Pinpoint the cell where the given text exists, returning its (X, Y) midpoint coordinate. 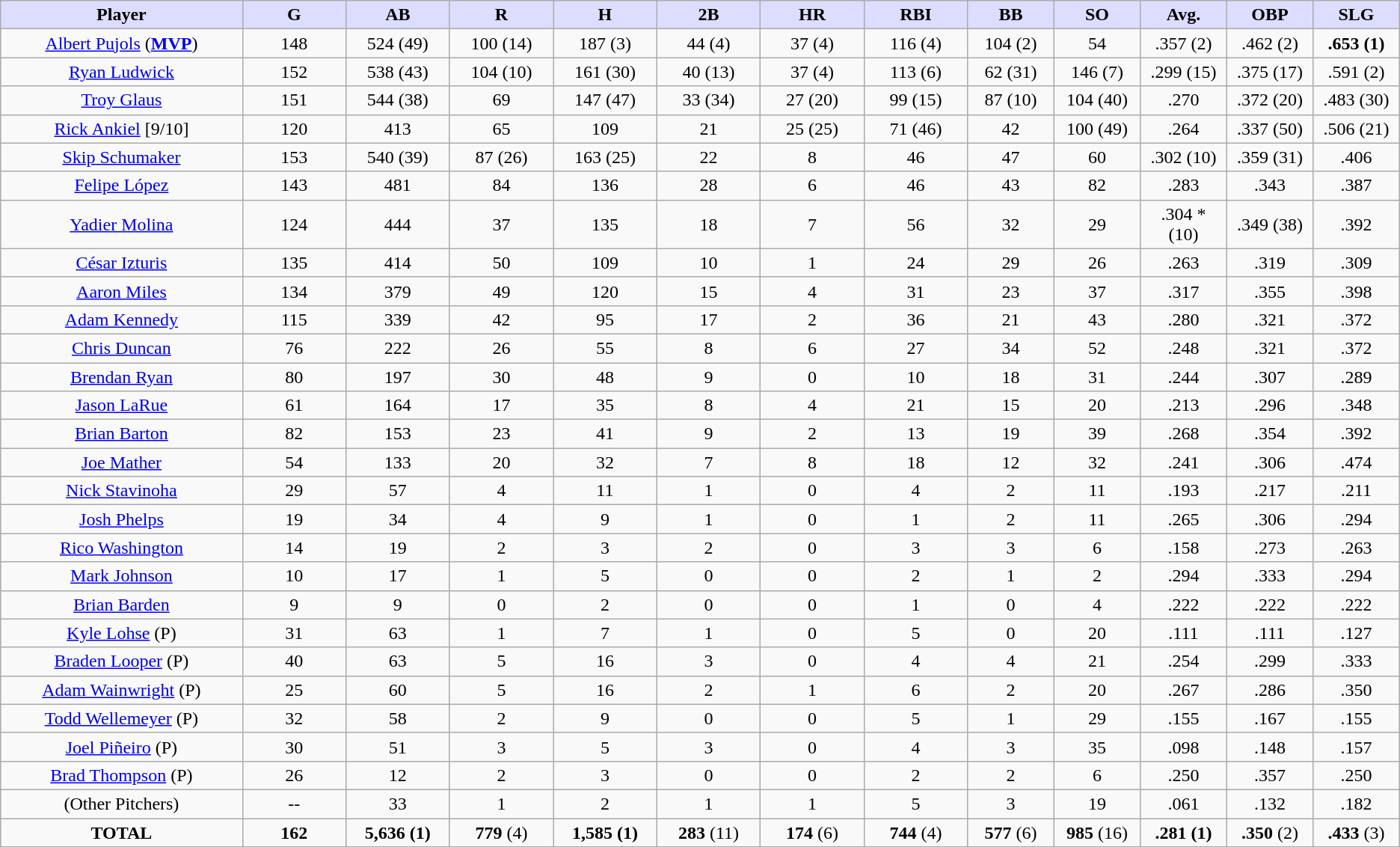
Kyle Lohse (P) (121, 633)
.350 (1357, 690)
134 (295, 291)
222 (398, 348)
2B (709, 15)
104 (10) (501, 72)
76 (295, 348)
187 (3) (606, 43)
985 (16) (1096, 833)
14 (295, 548)
41 (606, 434)
40 (295, 661)
.158 (1183, 548)
33 (34) (709, 100)
40 (13) (709, 72)
.317 (1183, 291)
.273 (1270, 548)
-- (295, 804)
544 (38) (398, 100)
.357 (1270, 775)
.350 (2) (1270, 833)
65 (501, 129)
1,585 (1) (606, 833)
.398 (1357, 291)
.241 (1183, 462)
80 (295, 376)
G (295, 15)
.462 (2) (1270, 43)
Josh Phelps (121, 519)
413 (398, 129)
.372 (20) (1270, 100)
28 (709, 186)
25 (25) (812, 129)
.348 (1357, 406)
Rico Washington (121, 548)
Brendan Ryan (121, 376)
27 (915, 348)
24 (915, 263)
.299 (1270, 661)
115 (295, 319)
Todd Wellemeyer (P) (121, 718)
51 (398, 747)
.433 (3) (1357, 833)
49 (501, 291)
47 (1011, 157)
.157 (1357, 747)
104 (2) (1011, 43)
162 (295, 833)
AB (398, 15)
.213 (1183, 406)
.148 (1270, 747)
58 (398, 718)
.132 (1270, 804)
540 (39) (398, 157)
.244 (1183, 376)
Adam Wainwright (P) (121, 690)
.182 (1357, 804)
71 (46) (915, 129)
.307 (1270, 376)
283 (11) (709, 833)
481 (398, 186)
151 (295, 100)
379 (398, 291)
.406 (1357, 157)
164 (398, 406)
.296 (1270, 406)
.280 (1183, 319)
Aaron Miles (121, 291)
.061 (1183, 804)
Brian Barton (121, 434)
SO (1096, 15)
100 (14) (501, 43)
.193 (1183, 491)
Brian Barden (121, 605)
.354 (1270, 434)
25 (295, 690)
69 (501, 100)
.264 (1183, 129)
.167 (1270, 718)
.286 (1270, 690)
116 (4) (915, 43)
339 (398, 319)
163 (25) (606, 157)
779 (4) (501, 833)
414 (398, 263)
87 (10) (1011, 100)
104 (40) (1096, 100)
133 (398, 462)
.343 (1270, 186)
.483 (30) (1357, 100)
Ryan Ludwick (121, 72)
Avg. (1183, 15)
152 (295, 72)
.211 (1357, 491)
HR (812, 15)
Albert Pujols (MVP) (121, 43)
.359 (31) (1270, 157)
146 (7) (1096, 72)
61 (295, 406)
.299 (15) (1183, 72)
RBI (915, 15)
Braden Looper (P) (121, 661)
.309 (1357, 263)
22 (709, 157)
.254 (1183, 661)
538 (43) (398, 72)
H (606, 15)
Player (121, 15)
.270 (1183, 100)
.268 (1183, 434)
36 (915, 319)
87 (26) (501, 157)
Felipe López (121, 186)
OBP (1270, 15)
.281 (1) (1183, 833)
5,636 (1) (398, 833)
Brad Thompson (P) (121, 775)
Yadier Molina (121, 224)
577 (6) (1011, 833)
.267 (1183, 690)
50 (501, 263)
.337 (50) (1270, 129)
.248 (1183, 348)
Skip Schumaker (121, 157)
27 (20) (812, 100)
48 (606, 376)
57 (398, 491)
BB (1011, 15)
.217 (1270, 491)
84 (501, 186)
.474 (1357, 462)
.357 (2) (1183, 43)
33 (398, 804)
Mark Johnson (121, 576)
.387 (1357, 186)
124 (295, 224)
.289 (1357, 376)
Rick Ankiel [9/10] (121, 129)
.304 * (10) (1183, 224)
.355 (1270, 291)
Troy Glaus (121, 100)
99 (15) (915, 100)
100 (49) (1096, 129)
113 (6) (915, 72)
148 (295, 43)
Joe Mather (121, 462)
44 (4) (709, 43)
.302 (10) (1183, 157)
Nick Stavinoha (121, 491)
744 (4) (915, 833)
95 (606, 319)
13 (915, 434)
César Izturis (121, 263)
62 (31) (1011, 72)
Joel Piñeiro (P) (121, 747)
161 (30) (606, 72)
SLG (1357, 15)
Chris Duncan (121, 348)
R (501, 15)
(Other Pitchers) (121, 804)
Jason LaRue (121, 406)
39 (1096, 434)
197 (398, 376)
.506 (21) (1357, 129)
52 (1096, 348)
TOTAL (121, 833)
147 (47) (606, 100)
.319 (1270, 263)
.283 (1183, 186)
444 (398, 224)
.375 (17) (1270, 72)
524 (49) (398, 43)
56 (915, 224)
.265 (1183, 519)
.653 (1) (1357, 43)
136 (606, 186)
.349 (38) (1270, 224)
.591 (2) (1357, 72)
143 (295, 186)
55 (606, 348)
.098 (1183, 747)
174 (6) (812, 833)
.127 (1357, 633)
Adam Kennedy (121, 319)
